Determine the [x, y] coordinate at the center of the cell enclosing the given text.  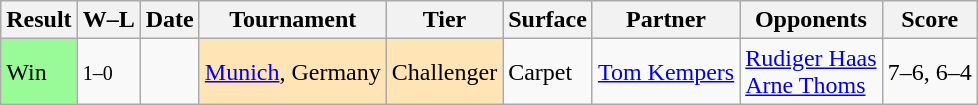
W–L [108, 20]
Tom Kempers [666, 72]
Carpet [548, 72]
Tournament [292, 20]
Challenger [444, 72]
Partner [666, 20]
Opponents [811, 20]
Win [39, 72]
7–6, 6–4 [930, 72]
Surface [548, 20]
Score [930, 20]
Date [170, 20]
1–0 [108, 72]
Munich, Germany [292, 72]
Rudiger Haas Arne Thoms [811, 72]
Tier [444, 20]
Result [39, 20]
